Identify which cell holds the provided text, then report its (x, y) central coordinate. 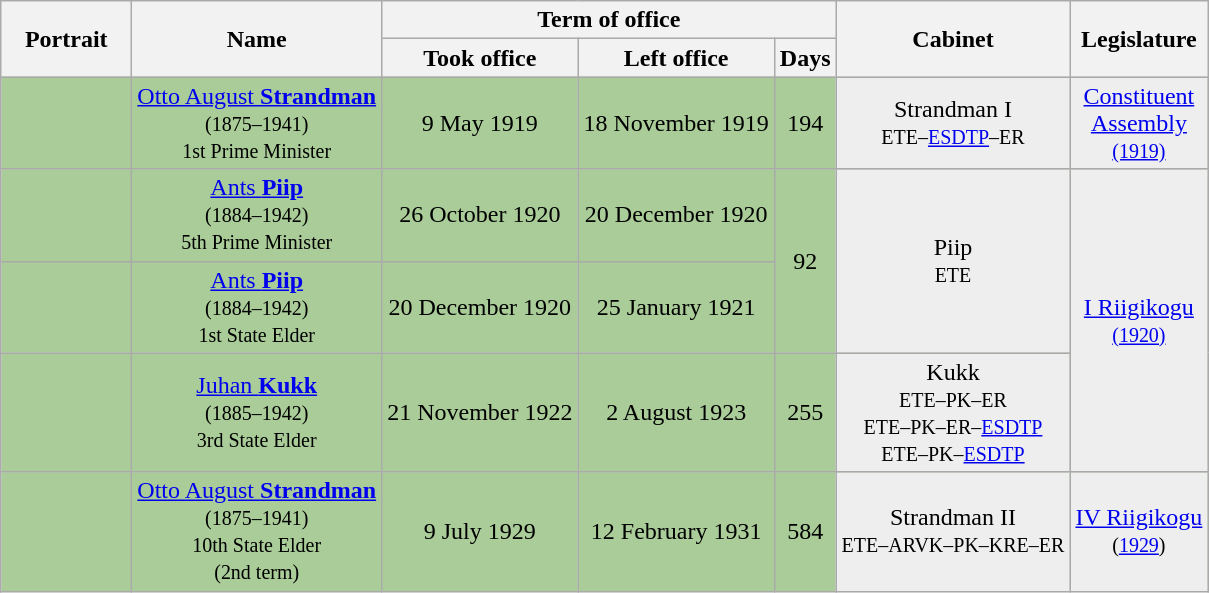
Strandman IETE–ESDTP–ER (953, 123)
92 (805, 261)
9 May 1919 (480, 123)
Ants Piip(1884–1942)5th Prime Minister (257, 215)
Name (257, 39)
Cabinet (953, 39)
2 August 1923 (676, 412)
Took office (480, 58)
26 October 1920 (480, 215)
Portrait (66, 39)
194 (805, 123)
IV Riigikogu(1929) (1139, 532)
21 November 1922 (480, 412)
Term of office (609, 20)
ConstituentAssembly(1919) (1139, 123)
Days (805, 58)
I Riigikogu(1920) (1139, 320)
Juhan Kukk(1885–1942)3rd State Elder (257, 412)
Strandman IIETE–ARVK–PK–KRE–ER (953, 532)
Left office (676, 58)
9 July 1929 (480, 532)
Ants Piip(1884–1942)1st State Elder (257, 307)
12 February 1931 (676, 532)
Otto August Strandman(1875–1941)1st Prime Minister (257, 123)
KukkETE–PK–ERETE–PK–ER–ESDTPETE–PK–ESDTP (953, 412)
PiipETE (953, 261)
25 January 1921 (676, 307)
Otto August Strandman(1875–1941)10th State Elder(2nd term) (257, 532)
Legislature (1139, 39)
584 (805, 532)
255 (805, 412)
18 November 1919 (676, 123)
